Detect which cell encompasses the target text, then output its (x, y) center coordinate. 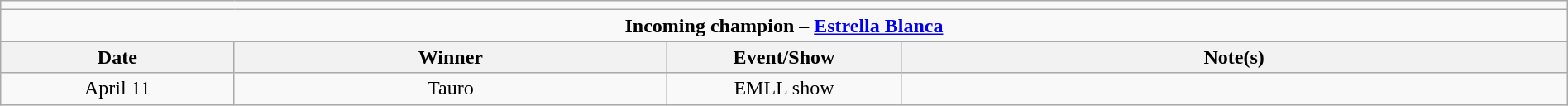
Tauro (451, 89)
Date (117, 57)
EMLL show (784, 89)
April 11 (117, 89)
Event/Show (784, 57)
Note(s) (1234, 57)
Incoming champion – Estrella Blanca (784, 26)
Winner (451, 57)
